Pinpoint the cell where the given text exists, returning its [x, y] midpoint coordinate. 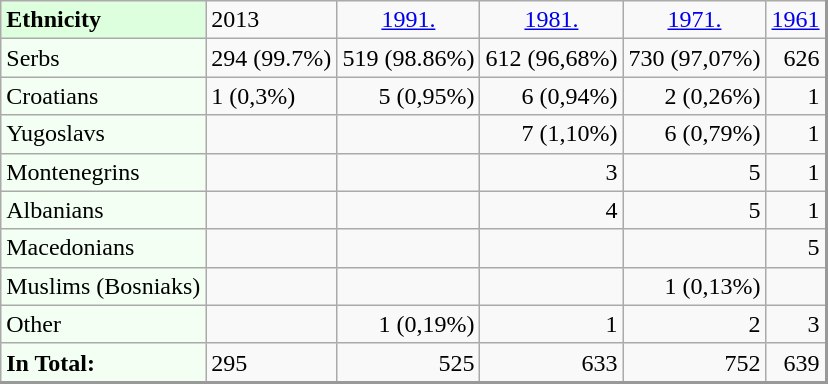
639 [796, 362]
2013 [272, 20]
1961 [796, 20]
Other [104, 324]
Macedonians [104, 248]
752 [694, 362]
1 (0,19%) [408, 324]
Montenegrins [104, 172]
1971. [694, 20]
626 [796, 58]
Croatians [104, 96]
633 [552, 362]
4 [552, 210]
Albanians [104, 210]
6 (0,94%) [552, 96]
6 (0,79%) [694, 134]
In Total: [104, 362]
295 [272, 362]
5 (0,95%) [408, 96]
1981. [552, 20]
525 [408, 362]
1 (0,3%) [272, 96]
7 (1,10%) [552, 134]
1991. [408, 20]
1 (0,13%) [694, 286]
2 [694, 324]
Yugoslavs [104, 134]
Muslims (Bosniaks) [104, 286]
294 (99.7%) [272, 58]
519 (98.86%) [408, 58]
Serbs [104, 58]
Ethnicity [104, 20]
612 (96,68%) [552, 58]
2 (0,26%) [694, 96]
730 (97,07%) [694, 58]
